For the text-containing cell, return its midpoint in [X, Y] coordinate format. 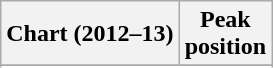
Chart (2012–13) [90, 34]
Peakposition [225, 34]
